Return (X, Y) of the center of cell containing provided text 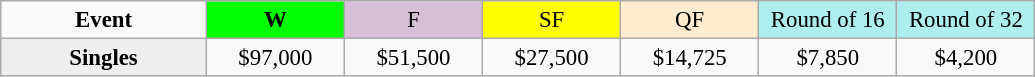
$14,725 (690, 58)
F (413, 20)
$7,850 (828, 58)
$27,500 (552, 58)
$51,500 (413, 58)
$97,000 (275, 58)
Event (104, 20)
W (275, 20)
Round of 16 (828, 20)
QF (690, 20)
Round of 32 (966, 20)
$4,200 (966, 58)
Singles (104, 58)
SF (552, 20)
